From the cell containing the given text, extract its center point as (x, y) coordinate. 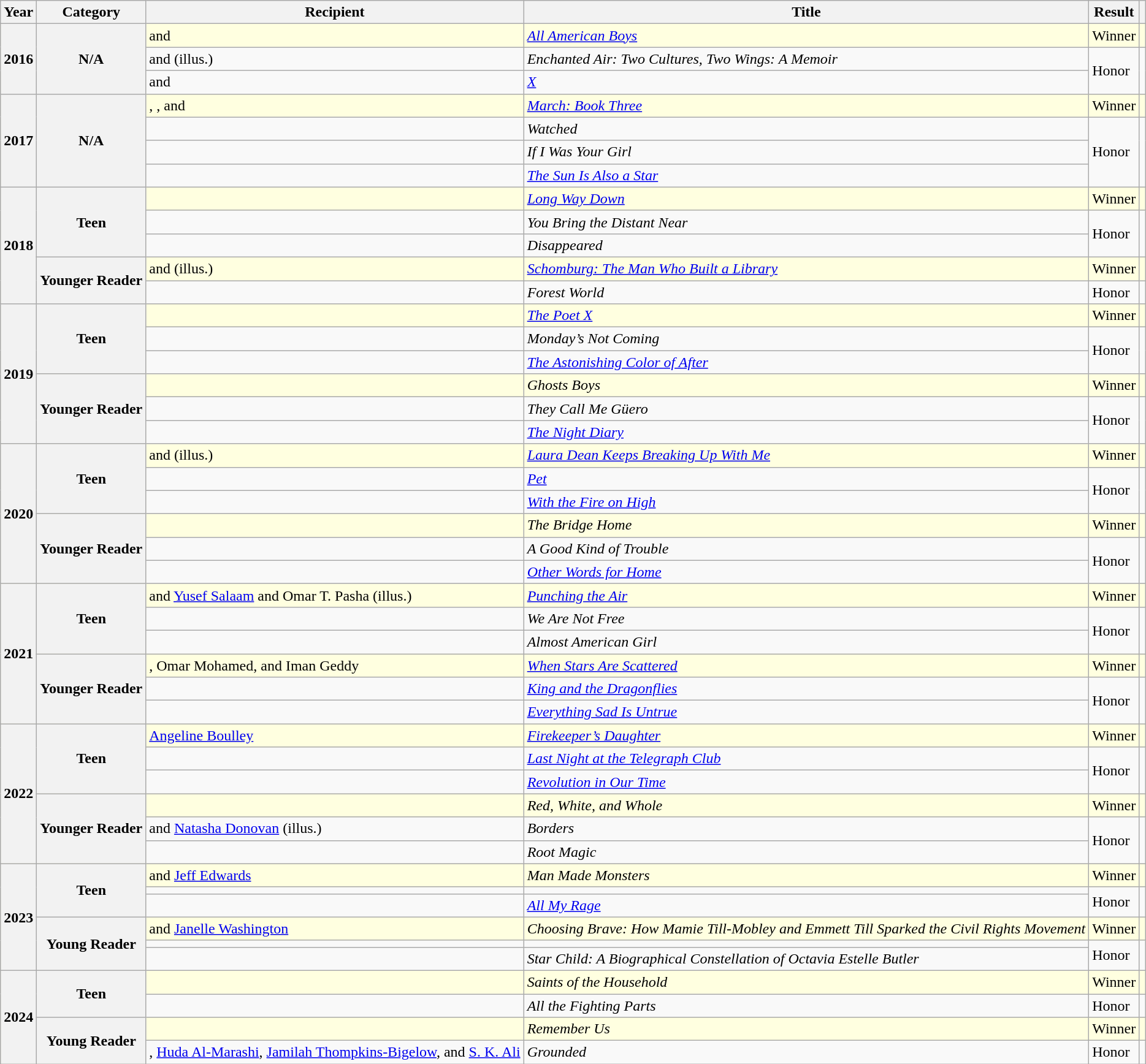
Man Made Monsters (806, 875)
2021 (18, 653)
All My Rage (806, 905)
Punching the Air (806, 595)
Year (18, 12)
and Natasha Donovan (illus.) (335, 829)
Title (806, 12)
Other Words for Home (806, 572)
2019 (18, 374)
King and the Dragonflies (806, 689)
Laura Dean Keeps Breaking Up With Me (806, 455)
Root Magic (806, 852)
March: Book Three (806, 105)
Choosing Brave: How Mamie Till-Mobley and Emmett Till Sparked the Civil Rights Movement (806, 929)
Saints of the Household (806, 982)
Enchanted Air: Two Cultures, Two Wings: A Memoir (806, 59)
Category (91, 12)
Result (1114, 12)
The Bridge Home (806, 525)
Red, White, and Whole (806, 805)
2022 (18, 794)
Remember Us (806, 1029)
You Bring the Distant Near (806, 222)
The Poet X (806, 316)
and Yusef Salaam and Omar T. Pasha (illus.) (335, 595)
If I Was Your Girl (806, 152)
When Stars Are Scattered (806, 665)
2016 (18, 59)
Almost American Girl (806, 642)
2024 (18, 1017)
Schomburg: The Man Who Built a Library (806, 268)
Firekeeper’s Daughter (806, 735)
, , and (335, 105)
Disappeared (806, 245)
Star Child: A Biographical Constellation of Octavia Estelle Butler (806, 959)
With the Fire on High (806, 502)
, Huda Al-Marashi, Jamilah Thompkins-Bigelow, and S. K. Ali (335, 1052)
Borders (806, 829)
2020 (18, 514)
Monday’s Not Coming (806, 339)
The Night Diary (806, 432)
All the Fighting Parts (806, 1006)
and Janelle Washington (335, 929)
Ghosts Boys (806, 386)
Grounded (806, 1052)
X (806, 82)
2018 (18, 245)
2023 (18, 917)
and Jeff Edwards (335, 875)
Last Night at the Telegraph Club (806, 759)
A Good Kind of Trouble (806, 549)
They Call Me Güero (806, 409)
Angeline Boulley (335, 735)
Revolution in Our Time (806, 782)
Forest World (806, 292)
Watched (806, 129)
Everything Sad Is Untrue (806, 712)
Recipient (335, 12)
Pet (806, 479)
Long Way Down (806, 199)
, Omar Mohamed, and Iman Geddy (335, 665)
The Sun Is Also a Star (806, 175)
2017 (18, 140)
All American Boys (806, 36)
The Astonishing Color of After (806, 362)
We Are Not Free (806, 618)
